Find where the given text appears and provide that cell's center as (X, Y) coordinate. 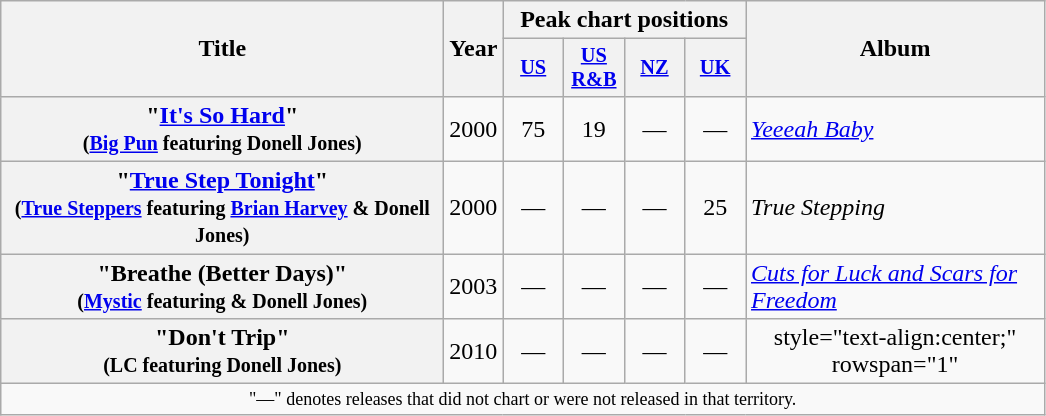
style="text-align:center;" rowspan="1" (896, 352)
2003 (474, 286)
Peak chart positions (624, 20)
Album (896, 49)
NZ (654, 68)
"True Step Tonight" (True Steppers featuring Brian Harvey & Donell Jones) (222, 208)
2010 (474, 352)
25 (716, 208)
"Don't Trip" (LC featuring Donell Jones) (222, 352)
"It's So Hard" (Big Pun featuring Donell Jones) (222, 128)
US R&B (594, 68)
Cuts for Luck and Scars for Freedom (896, 286)
True Stepping (896, 208)
75 (534, 128)
19 (594, 128)
Year (474, 49)
"—" denotes releases that did not chart or were not released in that territory. (523, 400)
"Breathe (Better Days)" (Mystic featuring & Donell Jones) (222, 286)
Yeeeah Baby (896, 128)
US (534, 68)
Title (222, 49)
UK (716, 68)
